Pinpoint the cell where the given text exists, returning its [X, Y] midpoint coordinate. 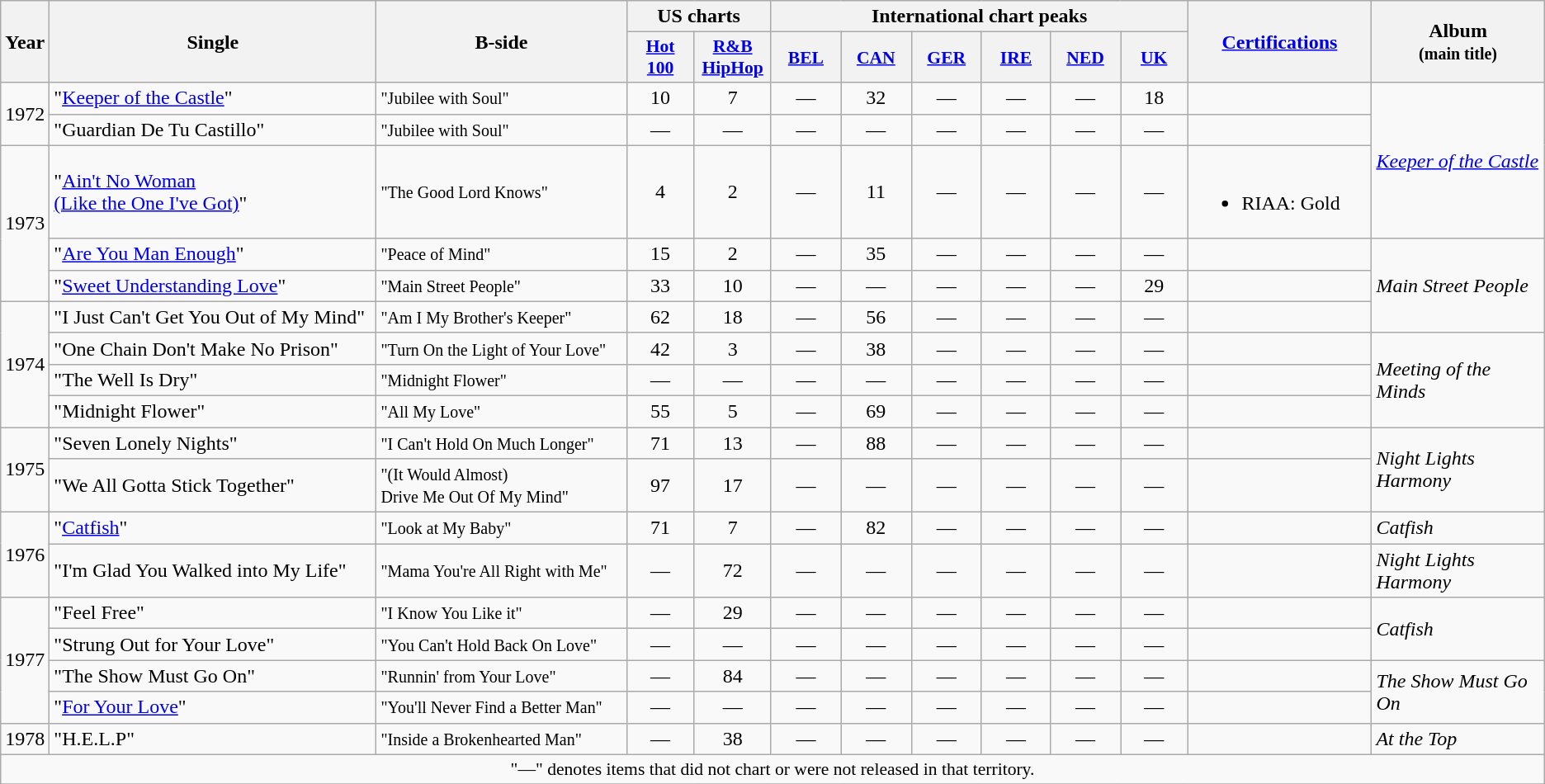
"Sweet Understanding Love" [213, 286]
US charts [698, 17]
15 [660, 254]
Meeting of the Minds [1458, 380]
CAN [876, 58]
4 [660, 191]
"I'm Glad You Walked into My Life" [213, 571]
"Runnin' from Your Love" [502, 676]
"Main Street People" [502, 286]
"Feel Free" [213, 613]
"Ain't No Woman(Like the One I've Got)" [213, 191]
R&BHipHop [733, 58]
"Look at My Baby" [502, 528]
33 [660, 286]
"Inside a Brokenhearted Man" [502, 739]
"(It Would Almost)Drive Me Out Of My Mind" [502, 485]
62 [660, 317]
RIAA: Gold [1279, 191]
The Show Must Go On [1458, 692]
International chart peaks [979, 17]
13 [733, 443]
"Mama You're All Right with Me" [502, 571]
97 [660, 485]
"Am I My Brother's Keeper" [502, 317]
B-side [502, 41]
"You Can't Hold Back On Love" [502, 645]
"I Can't Hold On Much Longer" [502, 443]
"Guardian De Tu Castillo" [213, 130]
"H.E.L.P" [213, 739]
56 [876, 317]
GER [946, 58]
82 [876, 528]
1975 [25, 470]
"The Good Lord Knows" [502, 191]
Certifications [1279, 41]
11 [876, 191]
5 [733, 411]
1976 [25, 555]
"I Just Can't Get You Out of My Mind" [213, 317]
BEL [806, 58]
35 [876, 254]
Keeper of the Castle [1458, 160]
69 [876, 411]
"Peace of Mind" [502, 254]
"The Show Must Go On" [213, 676]
Hot100 [660, 58]
IRE [1015, 58]
"Catfish" [213, 528]
"Are You Man Enough" [213, 254]
1978 [25, 739]
Main Street People [1458, 286]
"—" denotes items that did not chart or were not released in that territory. [772, 769]
NED [1084, 58]
84 [733, 676]
"Seven Lonely Nights" [213, 443]
"Strung Out for Your Love" [213, 645]
1977 [25, 660]
"We All Gotta Stick Together" [213, 485]
UK [1154, 58]
"Keeper of the Castle" [213, 98]
1972 [25, 114]
At the Top [1458, 739]
42 [660, 348]
1974 [25, 364]
"All My Love" [502, 411]
Year [25, 41]
Single [213, 41]
88 [876, 443]
17 [733, 485]
"For Your Love" [213, 707]
"Turn On the Light of Your Love" [502, 348]
3 [733, 348]
"One Chain Don't Make No Prison" [213, 348]
72 [733, 571]
"The Well Is Dry" [213, 380]
Album(main title) [1458, 41]
"I Know You Like it" [502, 613]
"You'll Never Find a Better Man" [502, 707]
55 [660, 411]
1973 [25, 223]
32 [876, 98]
